Search for the cell housing the specified text and yield its [X, Y] center coordinate. 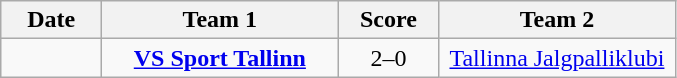
Team 1 [220, 20]
Tallinna Jalgpalliklubi [557, 58]
VS Sport Tallinn [220, 58]
Score [388, 20]
Team 2 [557, 20]
Date [52, 20]
2–0 [388, 58]
